Return (X, Y) of the center of cell containing provided text 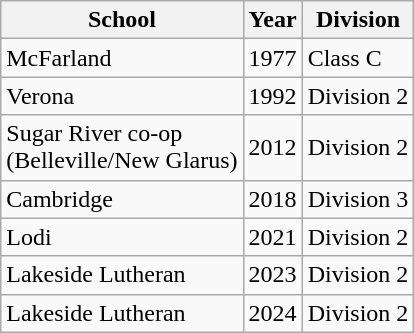
2024 (272, 313)
Year (272, 20)
2012 (272, 148)
2021 (272, 237)
2018 (272, 199)
Class C (358, 58)
1992 (272, 96)
Sugar River co-op(Belleville/New Glarus) (122, 148)
Division (358, 20)
1977 (272, 58)
School (122, 20)
2023 (272, 275)
McFarland (122, 58)
Verona (122, 96)
Cambridge (122, 199)
Division 3 (358, 199)
Lodi (122, 237)
